Extract the (x, y) coordinate from the center of the cell holding the provided text.  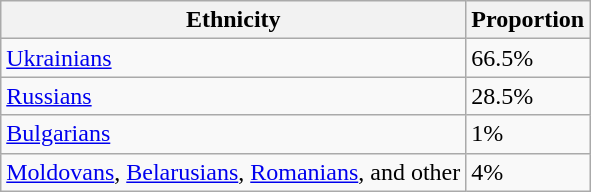
4% (528, 172)
Bulgarians (234, 134)
Ethnicity (234, 20)
Ukrainians (234, 58)
Moldovans, Belarusians, Romanians, and other (234, 172)
Proportion (528, 20)
Russians (234, 96)
28.5% (528, 96)
1% (528, 134)
66.5% (528, 58)
